Search for the cell housing the specified text and yield its [x, y] center coordinate. 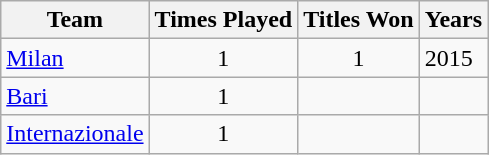
Team [75, 20]
Times Played [224, 20]
2015 [453, 58]
Titles Won [359, 20]
Bari [75, 96]
Internazionale [75, 134]
Years [453, 20]
Milan [75, 58]
